Detect which cell encompasses the target text, then output its (X, Y) center coordinate. 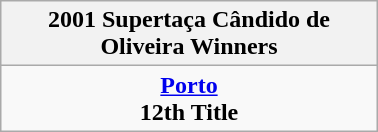
Porto12th Title (189, 98)
2001 Supertaça Cândido de Oliveira Winners (189, 34)
